Determine the [X, Y] coordinate at the center of the cell enclosing the given text.  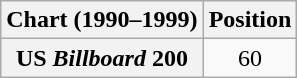
Position [250, 20]
60 [250, 58]
US Billboard 200 [102, 58]
Chart (1990–1999) [102, 20]
